Capture the cell that displays the provided text and extract its (X, Y) central coordinate. 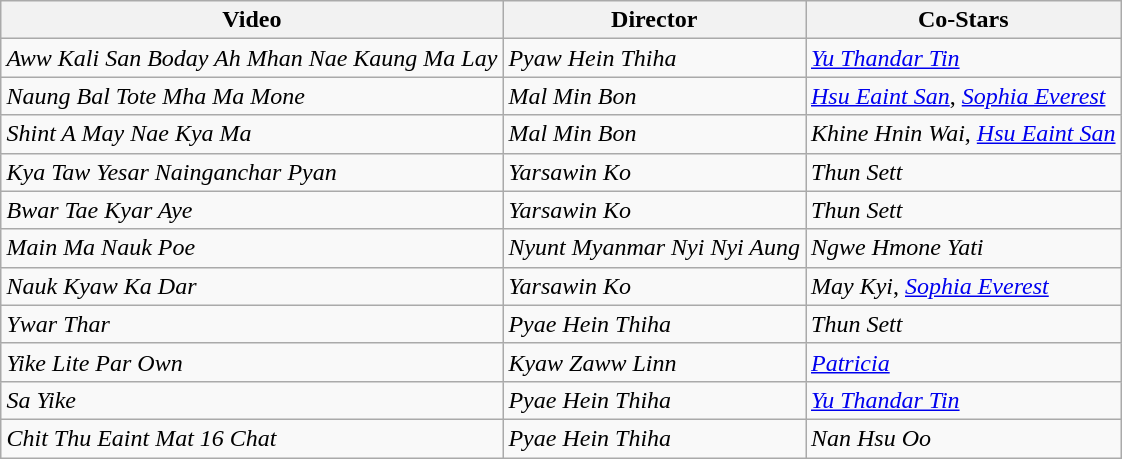
Ywar Thar (252, 324)
Director (654, 20)
Nauk Kyaw Ka Dar (252, 286)
Patricia (964, 362)
Main Ma Nauk Poe (252, 248)
Aww Kali San Boday Ah Mhan Nae Kaung Ma Lay (252, 58)
Nan Hsu Oo (964, 438)
Video (252, 20)
Co-Stars (964, 20)
Bwar Tae Kyar Aye (252, 210)
Yike Lite Par Own (252, 362)
Shint A May Nae Kya Ma (252, 134)
Khine Hnin Wai, Hsu Eaint San (964, 134)
Nyunt Myanmar Nyi Nyi Aung (654, 248)
May Kyi, Sophia Everest (964, 286)
Kyaw Zaww Linn (654, 362)
Pyaw Hein Thiha (654, 58)
Ngwe Hmone Yati (964, 248)
Hsu Eaint San, Sophia Everest (964, 96)
Kya Taw Yesar Nainganchar Pyan (252, 172)
Chit Thu Eaint Mat 16 Chat (252, 438)
Naung Bal Tote Mha Ma Mone (252, 96)
Sa Yike (252, 400)
